Extract the (x, y) coordinate from the center of the cell holding the provided text.  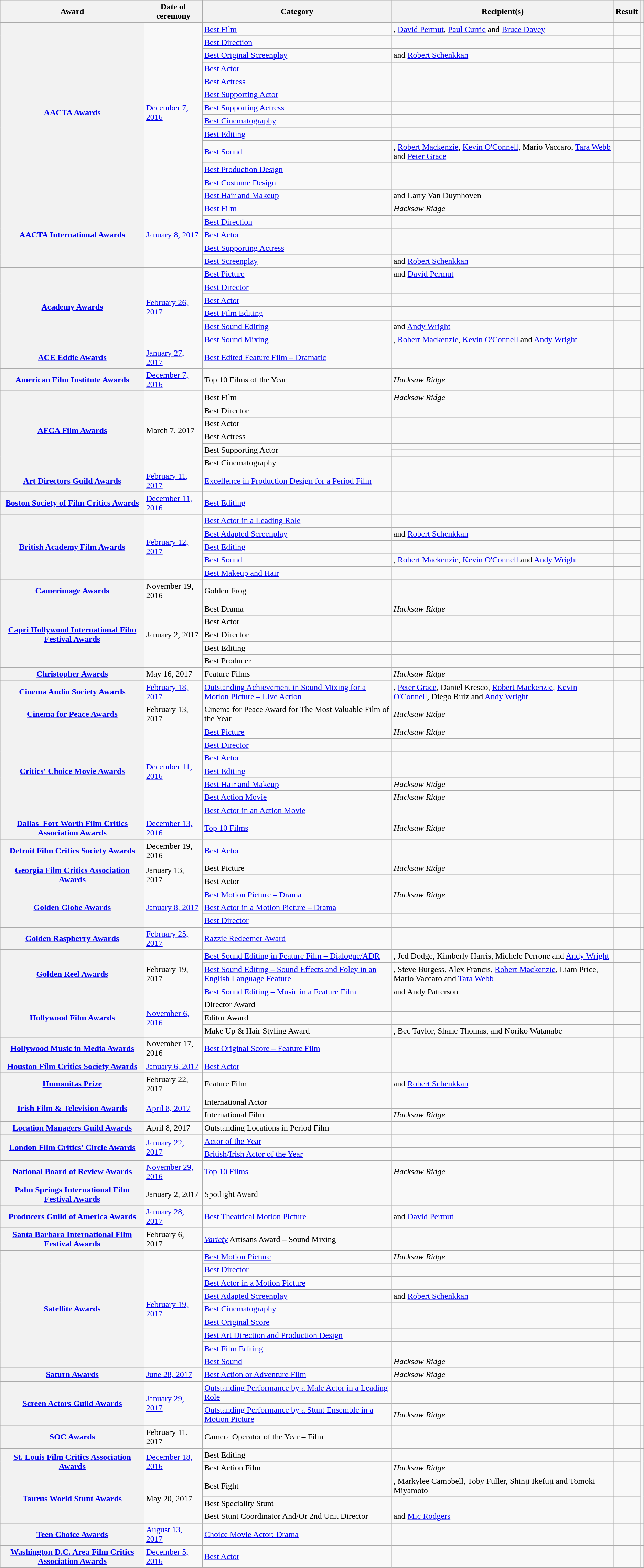
February 12, 2017 (173, 547)
January 27, 2017 (173, 357)
Best Costume Design (297, 183)
, Steve Burgess, Alex Francis, Robert Mackenzie, Liam Price, Mario Vaccaro and Tara Webb (502, 974)
Outstanding Performance by a Stunt Ensemble in a Motion Picture (297, 1415)
Santa Barbara International Film Festival Awards (72, 1239)
Recipient(s) (502, 12)
Outstanding Locations in Period Film (297, 1128)
British/Irish Actor of the Year (297, 1154)
Art Directors Guild Awards (72, 481)
December 13, 2016 (173, 828)
Detroit Film Critics Society Awards (72, 850)
Producers Guild of America Awards (72, 1217)
February 6, 2017 (173, 1239)
Best Actor in a Leading Role (297, 521)
February 25, 2017 (173, 938)
SOC Awards (72, 1437)
British Academy Film Awards (72, 547)
and Mic Rodgers (502, 1516)
Best Stunt Coordinator And/Or 2nd Unit Director (297, 1516)
Excellence in Production Design for a Period Film (297, 481)
Best Original Score – Feature Film (297, 1048)
Best Actor in a Motion Picture (297, 1283)
May 20, 2017 (173, 1499)
London Film Critics' Circle Awards (72, 1147)
February 26, 2017 (173, 307)
Best Edited Feature Film – Dramatic (297, 357)
Best Actor in an Action Movie (297, 810)
Editor Award (297, 1018)
December 5, 2016 (173, 1557)
Director Award (297, 1005)
Location Managers Guild Awards (72, 1128)
Cinema for Peace Award for The Most Valuable Film of the Year (297, 714)
Best Producer (297, 661)
International Actor (297, 1102)
Award (72, 12)
Satellite Awards (72, 1309)
and Andy Wright (502, 326)
March 7, 2017 (173, 430)
Houston Film Critics Society Awards (72, 1066)
Best Speciality Stunt (297, 1503)
Outstanding Performance by a Male Actor in a Leading Role (297, 1392)
Screen Actors Guild Awards (72, 1404)
, Bec Taylor, Shane Thomas, and Noriko Watanabe (502, 1031)
Best Theatrical Motion Picture (297, 1217)
November 29, 2016 (173, 1172)
November 17, 2016 (173, 1048)
Best Drama (297, 608)
Best Motion Picture (297, 1257)
AFCA Film Awards (72, 430)
January 13, 2017 (173, 875)
Dallas–Fort Worth Film Critics Association Awards (72, 828)
November 19, 2016 (173, 591)
Best Production Design (297, 169)
, David Permut, Paul Currie and Bruce Davey (502, 29)
Best Action Film (297, 1468)
August 13, 2017 (173, 1534)
Make Up & Hair Styling Award (297, 1031)
February 13, 2017 (173, 714)
Feature Film (297, 1084)
AACTA Awards (72, 112)
January 22, 2017 (173, 1147)
Best Sound Editing – Sound Effects and Foley in an English Language Feature (297, 974)
Result (627, 12)
Academy Awards (72, 307)
, Jed Dodge, Kimberly Harris, Michele Perrone and Andy Wright (502, 956)
Golden Globe Awards (72, 908)
Feature Films (297, 674)
February 22, 2017 (173, 1084)
December 19, 2016 (173, 850)
, Robert Mackenzie, Kevin O'Connell, Mario Vaccaro, Tara Webb and Peter Grace (502, 151)
Georgia Film Critics Association Awards (72, 875)
Best Sound Editing (297, 326)
Washington D.C. Area Film Critics Association Awards (72, 1557)
International Film (297, 1115)
January 28, 2017 (173, 1217)
Variety Artisans Award – Sound Mixing (297, 1239)
Irish Film & Television Awards (72, 1108)
February 18, 2017 (173, 692)
Golden Reel Awards (72, 974)
Spotlight Award (297, 1194)
St. Louis Film Critics Association Awards (72, 1461)
and Larry Van Duynhoven (502, 196)
Best Screenplay (297, 261)
, Markylee Campbell, Toby Fuller, Shinji Ikefuji and Tomoki Miyamoto (502, 1486)
, Peter Grace, Daniel Kresco, Robert Mackenzie, Kevin O'Connell, Diego Ruiz and Andy Wright (502, 692)
May 16, 2017 (173, 674)
Camera Operator of the Year – Film (297, 1437)
Outstanding Achievement in Sound Mixing for a Motion Picture – Live Action (297, 692)
Date of ceremony (173, 12)
Capri Hollywood International Film Festival Awards (72, 635)
Best Makeup and Hair (297, 573)
Boston Society of Film Critics Awards (72, 503)
Razzie Redeemer Award (297, 938)
Best Original Score (297, 1322)
Choice Movie Actor: Drama (297, 1534)
Best Actor in a Motion Picture – Drama (297, 908)
Hollywood Film Awards (72, 1018)
Teen Choice Awards (72, 1534)
ACE Eddie Awards (72, 357)
Best Art Direction and Production Design (297, 1335)
and Andy Patterson (502, 992)
AACTA International Awards (72, 235)
November 6, 2016 (173, 1018)
Actor of the Year (297, 1141)
Top 10 Films of the Year (297, 380)
Cinema Audio Society Awards (72, 692)
Golden Frog (297, 591)
Best Sound Mixing (297, 339)
Hollywood Music in Media Awards (72, 1048)
Camerimage Awards (72, 591)
Golden Raspberry Awards (72, 938)
Palm Springs International Film Festival Awards (72, 1194)
Cinema for Peace Awards (72, 714)
Best Motion Picture – Drama (297, 895)
Best Action or Adventure Film (297, 1374)
Best Sound Editing – Music in a Feature Film (297, 992)
January 29, 2017 (173, 1404)
Best Fight (297, 1486)
Taurus World Stunt Awards (72, 1499)
January 6, 2017 (173, 1066)
Category (297, 12)
Saturn Awards (72, 1374)
Christopher Awards (72, 674)
Critics' Choice Movie Awards (72, 771)
Best Original Screenplay (297, 55)
Best Sound Editing in Feature Film – Dialogue/ADR (297, 956)
Humanitas Prize (72, 1084)
June 28, 2017 (173, 1374)
American Film Institute Awards (72, 380)
National Board of Review Awards (72, 1172)
Best Action Movie (297, 797)
December 18, 2016 (173, 1461)
